Detect which cell encompasses the target text, then output its (X, Y) center coordinate. 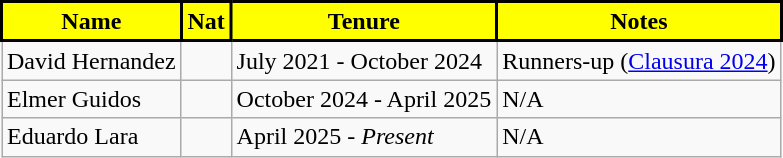
Nat (206, 22)
Eduardo Lara (92, 137)
Tenure (364, 22)
April 2025 - Present (364, 137)
Notes (639, 22)
October 2024 - April 2025 (364, 99)
David Hernandez (92, 60)
Elmer Guidos (92, 99)
Runners-up (Clausura 2024) (639, 60)
Name (92, 22)
July 2021 - October 2024 (364, 60)
